Capture the cell that displays the provided text and extract its [x, y] central coordinate. 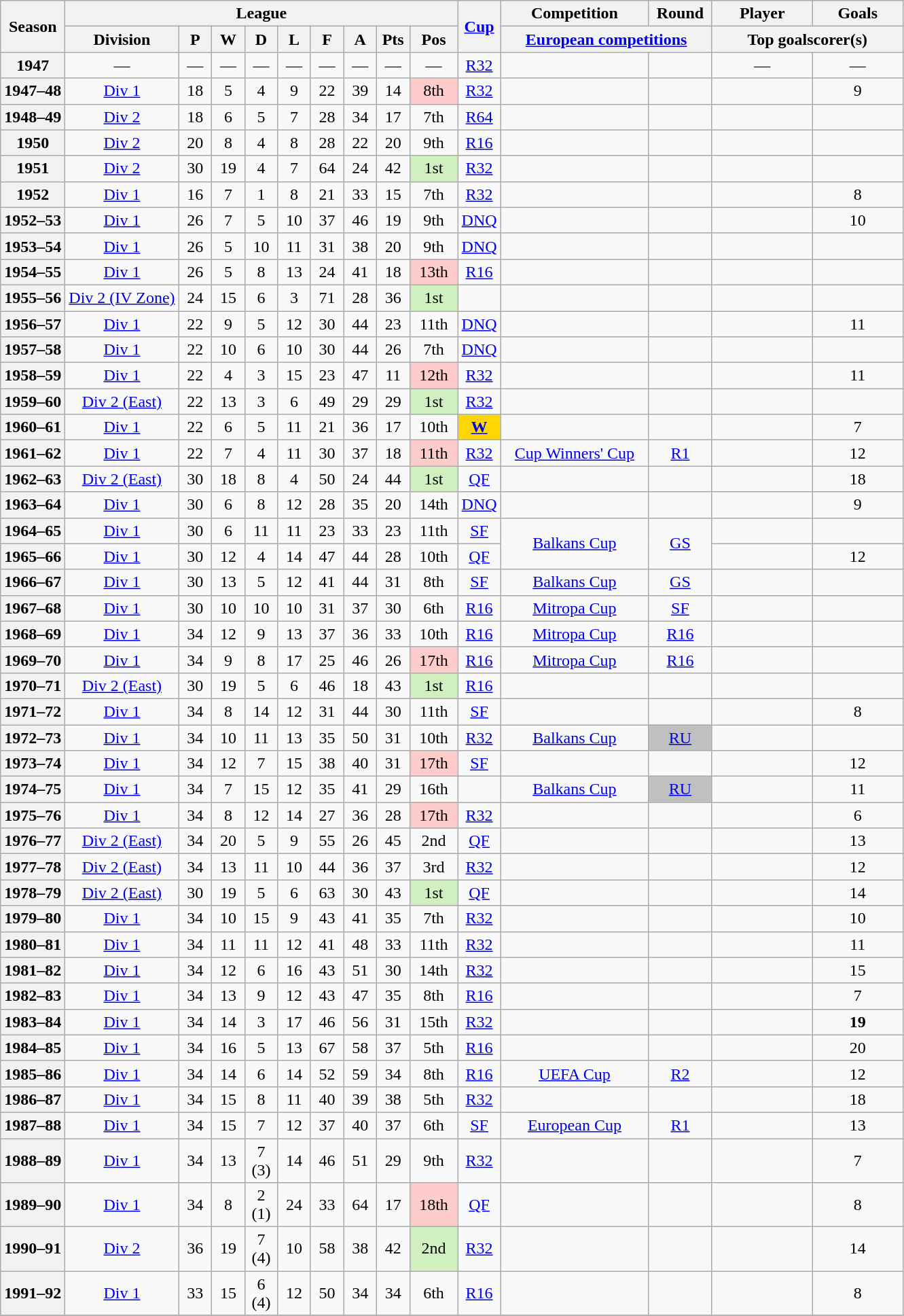
7 (3) [261, 1160]
1973–74 [33, 764]
1957–58 [33, 350]
League [261, 14]
1982–83 [33, 996]
1967–68 [33, 608]
1987–88 [33, 1125]
1983–84 [33, 1022]
1975–76 [33, 815]
1968–69 [33, 634]
Season [33, 26]
1951 [33, 168]
L [295, 39]
25 [327, 660]
1969–70 [33, 660]
European competitions [606, 39]
Player [762, 14]
1952–53 [33, 220]
1961–62 [33, 453]
1974–75 [33, 789]
55 [327, 841]
Top goalscorer(s) [807, 39]
1953–54 [33, 246]
1981–82 [33, 970]
1988–89 [33, 1160]
48 [360, 944]
16th [433, 789]
F [327, 39]
59 [360, 1073]
71 [327, 298]
3rd [433, 867]
Division [122, 39]
1947–48 [33, 91]
1990–91 [33, 1249]
1979–80 [33, 919]
12th [433, 376]
1 [261, 194]
Goals [857, 14]
1955–56 [33, 298]
Round [681, 14]
1960–61 [33, 427]
Competition [575, 14]
1966–67 [33, 582]
1954–55 [33, 272]
1978–79 [33, 893]
1991–92 [33, 1294]
A [360, 39]
European Cup [575, 1125]
2 (1) [261, 1205]
1965–66 [33, 556]
1985–86 [33, 1073]
56 [360, 1022]
1986–87 [33, 1099]
Pos [433, 39]
1976–77 [33, 841]
13th [433, 272]
1972–73 [33, 737]
Div 2 (IV Zone) [122, 298]
6 (4) [261, 1294]
R2 [681, 1073]
63 [327, 893]
1962–63 [33, 479]
1952 [33, 194]
P [196, 39]
1963–64 [33, 505]
1980–81 [33, 944]
67 [327, 1048]
1947 [33, 65]
R64 [480, 117]
1950 [33, 143]
UEFA Cup [575, 1073]
Cup [480, 26]
1989–90 [33, 1205]
1970–71 [33, 686]
1958–59 [33, 376]
1959–60 [33, 402]
Pts [393, 39]
45 [393, 841]
27 [327, 815]
1977–78 [33, 867]
15th [433, 1022]
7 (4) [261, 1249]
1971–72 [33, 711]
1964–65 [33, 531]
49 [327, 402]
D [261, 39]
Cup Winners' Cup [575, 453]
52 [327, 1073]
18th [433, 1205]
1984–85 [33, 1048]
1948–49 [33, 117]
1956–57 [33, 324]
